Determine the [x, y] coordinate at the center of the cell enclosing the given text.  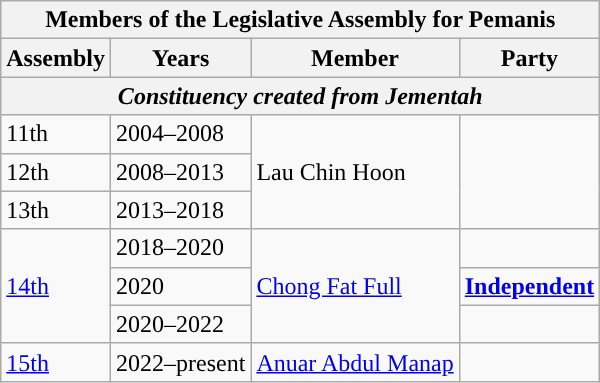
Years [180, 58]
15th [56, 362]
2020 [180, 286]
Assembly [56, 58]
13th [56, 210]
Party [529, 58]
2022–present [180, 362]
2004–2008 [180, 134]
11th [56, 134]
Independent [529, 286]
Anuar Abdul Manap [355, 362]
2018–2020 [180, 248]
2008–2013 [180, 172]
Constituency created from Jementah [300, 96]
Chong Fat Full [355, 286]
Members of the Legislative Assembly for Pemanis [300, 20]
Member [355, 58]
12th [56, 172]
2020–2022 [180, 324]
Lau Chin Hoon [355, 172]
2013–2018 [180, 210]
14th [56, 286]
